Detect which cell encompasses the target text, then output its (x, y) center coordinate. 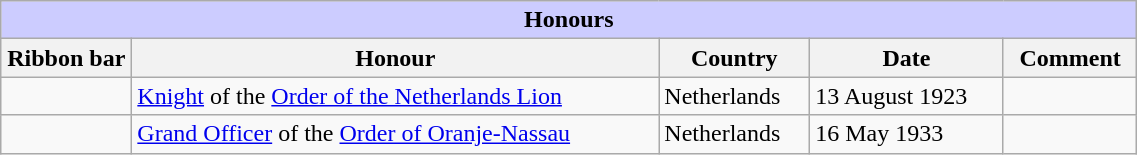
Honour (396, 58)
13 August 1923 (907, 96)
Country (734, 58)
Grand Officer of the Order of Oranje-Nassau (396, 134)
Honours (569, 20)
Ribbon bar (66, 58)
Comment (1070, 58)
16 May 1933 (907, 134)
Date (907, 58)
Knight of the Order of the Netherlands Lion (396, 96)
